For the text-containing cell, return its midpoint in (X, Y) coordinate format. 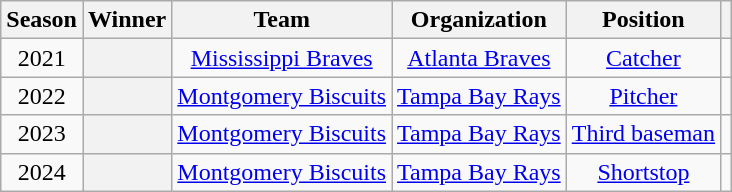
Pitcher (643, 96)
Third baseman (643, 134)
2022 (42, 96)
Position (643, 20)
2021 (42, 58)
Shortstop (643, 172)
2024 (42, 172)
Team (282, 20)
Winner (126, 20)
Mississippi Braves (282, 58)
Season (42, 20)
2023 (42, 134)
Organization (480, 20)
Atlanta Braves (480, 58)
Catcher (643, 58)
